Capture the cell that displays the provided text and extract its (x, y) central coordinate. 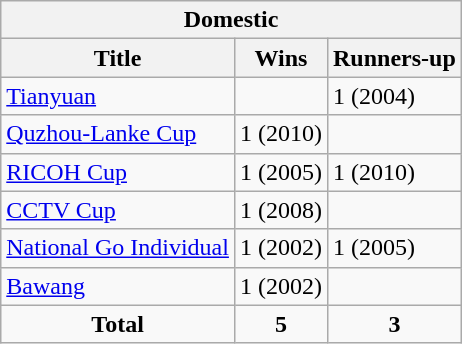
Bawang (118, 286)
Quzhou-Lanke Cup (118, 134)
National Go Individual (118, 248)
Total (118, 324)
1 (2004) (394, 96)
Domestic (232, 20)
Title (118, 58)
RICOH Cup (118, 172)
Runners-up (394, 58)
3 (394, 324)
5 (280, 324)
CCTV Cup (118, 210)
Wins (280, 58)
1 (2008) (280, 210)
Tianyuan (118, 96)
